Find where the given text appears and provide that cell's center as [X, Y] coordinate. 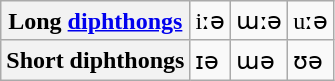
ʊə [311, 60]
Short diphthongs [96, 60]
ɯə [259, 60]
ɪə [210, 60]
ɯːə [259, 21]
iːə [210, 21]
uːə [311, 21]
Long diphthongs [96, 21]
